Determine the (X, Y) coordinate at the center of the cell enclosing the given text.  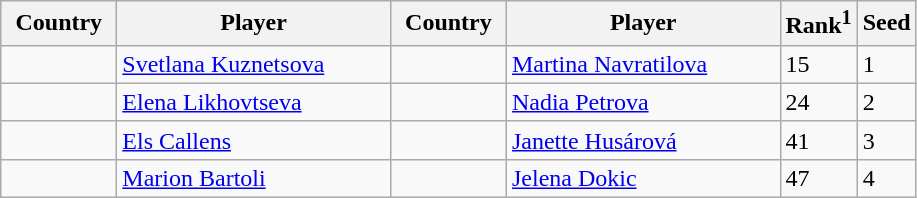
Jelena Dokic (643, 178)
4 (886, 178)
Nadia Petrova (643, 102)
24 (818, 102)
Rank1 (818, 24)
Els Callens (254, 140)
3 (886, 140)
2 (886, 102)
1 (886, 64)
47 (818, 178)
Svetlana Kuznetsova (254, 64)
15 (818, 64)
Martina Navratilova (643, 64)
Marion Bartoli (254, 178)
Janette Husárová (643, 140)
Elena Likhovtseva (254, 102)
Seed (886, 24)
41 (818, 140)
